Find where the given text appears and provide that cell's center as (x, y) coordinate. 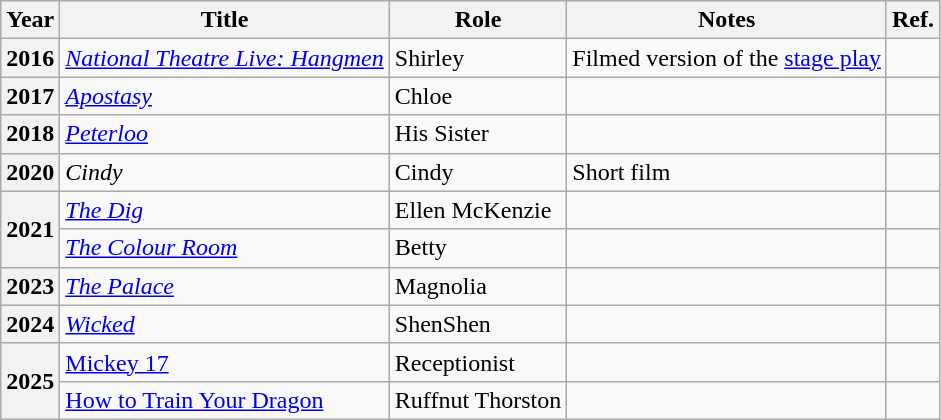
2016 (30, 58)
ShenShen (478, 324)
Shirley (478, 58)
Wicked (224, 324)
2025 (30, 381)
Short film (727, 172)
Apostasy (224, 96)
Title (224, 20)
Ref. (912, 20)
Magnolia (478, 286)
Ellen McKenzie (478, 210)
Ruffnut Thorston (478, 400)
The Colour Room (224, 248)
Filmed version of the stage play (727, 58)
National Theatre Live: Hangmen (224, 58)
Receptionist (478, 362)
2023 (30, 286)
Mickey 17 (224, 362)
How to Train Your Dragon (224, 400)
2021 (30, 229)
Chloe (478, 96)
His Sister (478, 134)
The Dig (224, 210)
The Palace (224, 286)
Betty (478, 248)
Role (478, 20)
Notes (727, 20)
2024 (30, 324)
2018 (30, 134)
2017 (30, 96)
2020 (30, 172)
Year (30, 20)
Peterloo (224, 134)
